Search for the cell housing the specified text and yield its [x, y] center coordinate. 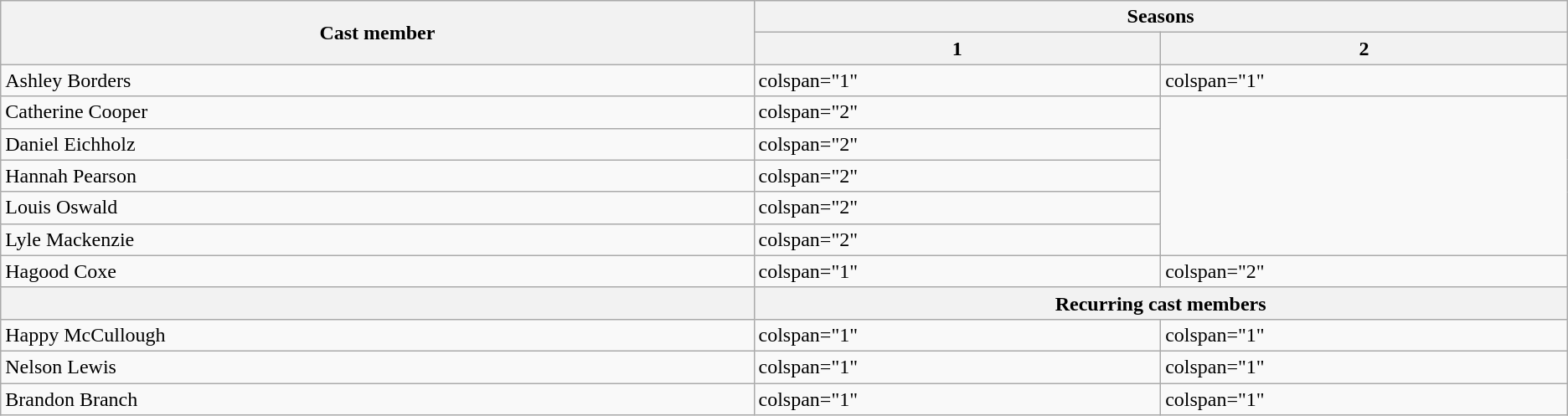
Daniel Eichholz [377, 144]
Recurring cast members [1161, 303]
Happy McCullough [377, 335]
Louis Oswald [377, 208]
Seasons [1161, 17]
Lyle Mackenzie [377, 239]
Catherine Cooper [377, 112]
Hannah Pearson [377, 176]
Ashley Borders [377, 80]
Brandon Branch [377, 399]
Cast member [377, 33]
1 [957, 49]
Hagood Coxe [377, 271]
Nelson Lewis [377, 367]
2 [1364, 49]
